Output the [x, y] coordinate of the center of the cell containing the given text.  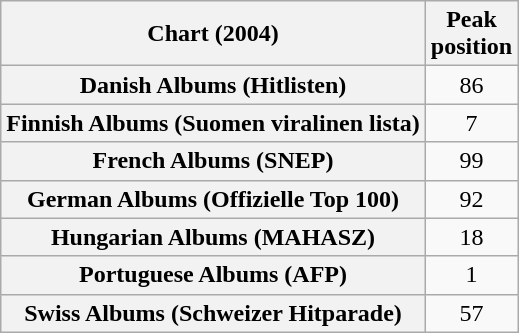
1 [471, 275]
99 [471, 161]
French Albums (SNEP) [213, 161]
German Albums (Offizielle Top 100) [213, 199]
86 [471, 85]
Danish Albums (Hitlisten) [213, 85]
Peakposition [471, 34]
92 [471, 199]
Portuguese Albums (AFP) [213, 275]
Swiss Albums (Schweizer Hitparade) [213, 313]
7 [471, 123]
Chart (2004) [213, 34]
57 [471, 313]
Hungarian Albums (MAHASZ) [213, 237]
18 [471, 237]
Finnish Albums (Suomen viralinen lista) [213, 123]
